Find where the given text appears and provide that cell's center as [X, Y] coordinate. 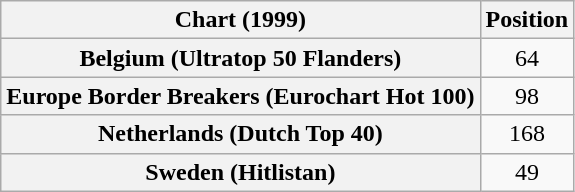
Netherlands (Dutch Top 40) [240, 134]
Sweden (Hitlistan) [240, 172]
Position [527, 20]
64 [527, 58]
Chart (1999) [240, 20]
Belgium (Ultratop 50 Flanders) [240, 58]
168 [527, 134]
49 [527, 172]
98 [527, 96]
Europe Border Breakers (Eurochart Hot 100) [240, 96]
